Provide the [X, Y] coordinate of the cell's center where the given text is located.  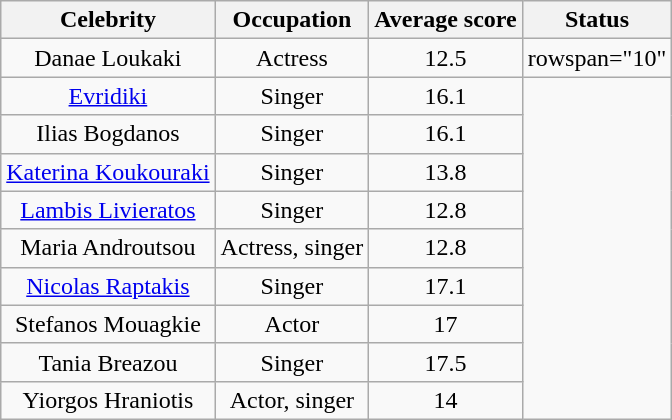
Tania Breazou [108, 362]
14 [446, 400]
Actor [292, 324]
Evridiki [108, 96]
Occupation [292, 20]
Yiorgos Hraniotis [108, 400]
13.8 [446, 172]
Average score [446, 20]
Celebrity [108, 20]
Ilias Bogdanos [108, 134]
17.1 [446, 286]
12.5 [446, 58]
Status [597, 20]
Actress [292, 58]
17 [446, 324]
Maria Androutsou [108, 248]
17.5 [446, 362]
Katerina Koukouraki [108, 172]
Nicolas Raptakis [108, 286]
Lambis Livieratos [108, 210]
rowspan="10" [597, 58]
Actress, singer [292, 248]
Actor, singer [292, 400]
Danae Loukaki [108, 58]
Stefanos Mouagkie [108, 324]
